Return [X, Y] of the center of cell containing provided text 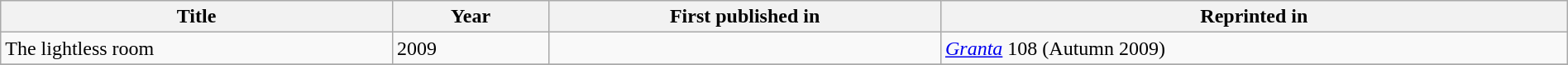
First published in [745, 17]
The lightless room [197, 48]
2009 [470, 48]
Reprinted in [1254, 17]
Year [470, 17]
Granta 108 (Autumn 2009) [1254, 48]
Title [197, 17]
